Locate the cell with the specified text and output its (x, y) center coordinate. 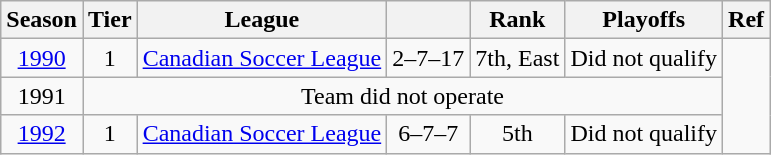
Playoffs (644, 20)
1992 (42, 134)
Rank (518, 20)
2–7–17 (428, 58)
Tier (110, 20)
League (262, 20)
Ref (746, 20)
6–7–7 (428, 134)
Team did not operate (402, 96)
1991 (42, 96)
7th, East (518, 58)
1990 (42, 58)
5th (518, 134)
Season (42, 20)
